Find where the given text appears and provide that cell's center as (x, y) coordinate. 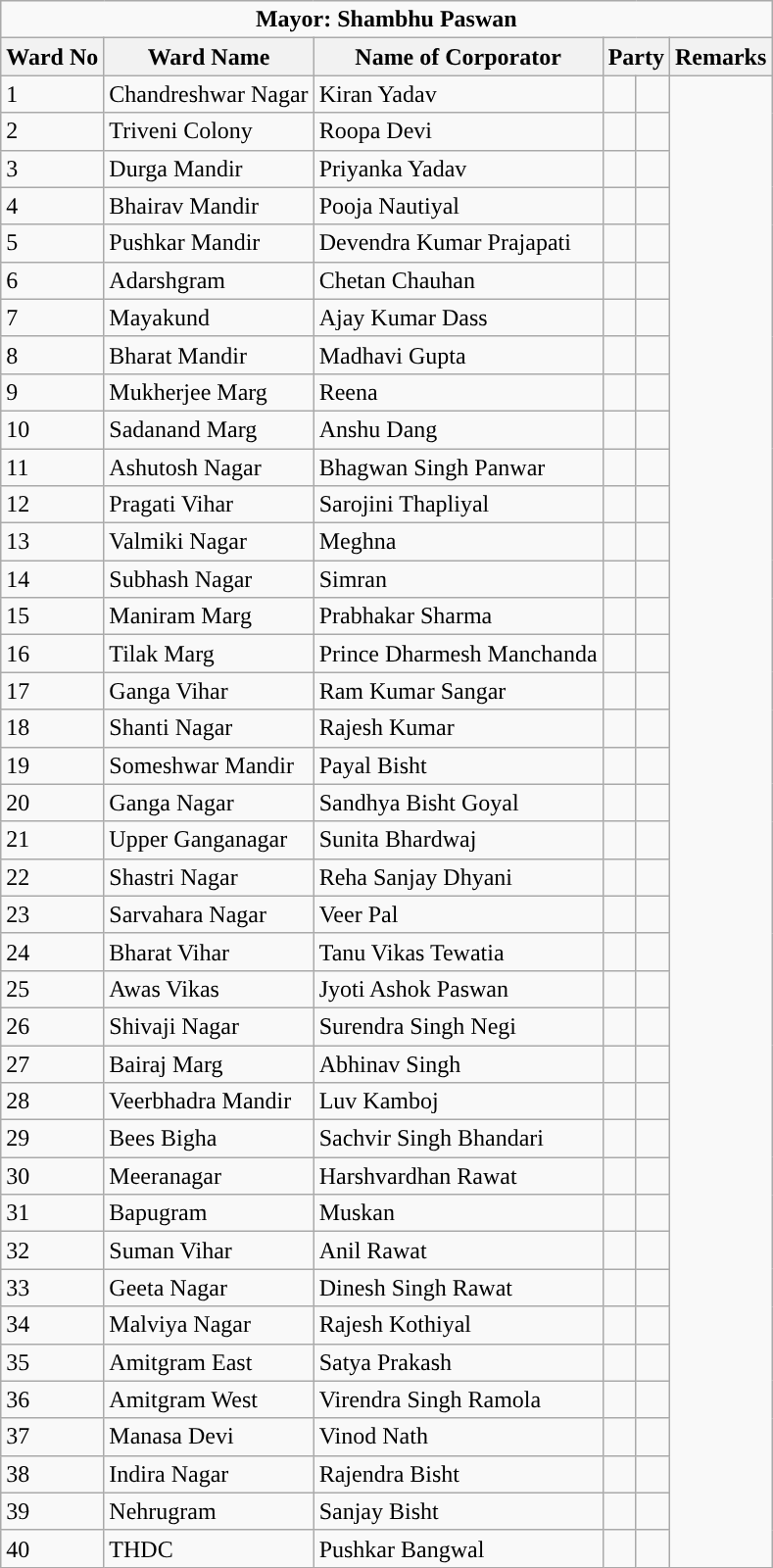
Tilak Marg (209, 654)
Malviya Nagar (209, 1325)
THDC (209, 1548)
Ganga Vihar (209, 691)
36 (53, 1399)
Vinod Nath (459, 1437)
5 (53, 243)
Reha Sanjay Dhyani (459, 877)
Sunita Bhardwaj (459, 840)
Madhavi Gupta (459, 355)
Muskan (459, 1213)
32 (53, 1250)
25 (53, 989)
12 (53, 505)
Satya Prakash (459, 1362)
Upper Ganganagar (209, 840)
39 (53, 1511)
Shivaji Nagar (209, 1026)
Bairaj Marg (209, 1063)
23 (53, 914)
Reena (459, 392)
28 (53, 1102)
Pooja Nautiyal (459, 206)
Ward No (53, 57)
Party (636, 57)
Kiran Yadav (459, 94)
24 (53, 952)
Abhinav Singh (459, 1063)
Shastri Nagar (209, 877)
Triveni Colony (209, 131)
Jyoti Ashok Paswan (459, 989)
Amitgram West (209, 1399)
Mayakund (209, 318)
2 (53, 131)
Pushkar Bangwal (459, 1548)
Ward Name (209, 57)
17 (53, 691)
30 (53, 1176)
3 (53, 169)
Surendra Singh Negi (459, 1026)
Virendra Singh Ramola (459, 1399)
Shanti Nagar (209, 728)
11 (53, 467)
26 (53, 1026)
38 (53, 1474)
Nehrugram (209, 1511)
4 (53, 206)
Chetan Chauhan (459, 280)
Ashutosh Nagar (209, 467)
Sanjay Bisht (459, 1511)
Bharat Mandir (209, 355)
Rajendra Bisht (459, 1474)
9 (53, 392)
Bees Bigha (209, 1139)
20 (53, 803)
Awas Vikas (209, 989)
Harshvardhan Rawat (459, 1176)
27 (53, 1063)
Priyanka Yadav (459, 169)
Remarks (720, 57)
18 (53, 728)
Veerbhadra Mandir (209, 1102)
Rajesh Kumar (459, 728)
Amitgram East (209, 1362)
Sachvir Singh Bhandari (459, 1139)
Mayor: Shambhu Paswan (386, 20)
6 (53, 280)
Anshu Dang (459, 429)
Ganga Nagar (209, 803)
35 (53, 1362)
Chandreshwar Nagar (209, 94)
Pushkar Mandir (209, 243)
14 (53, 579)
Sarvahara Nagar (209, 914)
29 (53, 1139)
Dinesh Singh Rawat (459, 1288)
Bapugram (209, 1213)
Subhash Nagar (209, 579)
31 (53, 1213)
10 (53, 429)
Sarojini Thapliyal (459, 505)
Meeranagar (209, 1176)
Valmiki Nagar (209, 542)
Pragati Vihar (209, 505)
Indira Nagar (209, 1474)
Roopa Devi (459, 131)
Bhagwan Singh Panwar (459, 467)
Luv Kamboj (459, 1102)
Geeta Nagar (209, 1288)
Ram Kumar Sangar (459, 691)
Sandhya Bisht Goyal (459, 803)
Anil Rawat (459, 1250)
22 (53, 877)
Veer Pal (459, 914)
Prabhakar Sharma (459, 616)
33 (53, 1288)
8 (53, 355)
Simran (459, 579)
19 (53, 765)
Durga Mandir (209, 169)
Suman Vihar (209, 1250)
Adarshgram (209, 280)
Sadanand Marg (209, 429)
34 (53, 1325)
Bharat Vihar (209, 952)
7 (53, 318)
15 (53, 616)
Payal Bisht (459, 765)
21 (53, 840)
16 (53, 654)
Manasa Devi (209, 1437)
Ajay Kumar Dass (459, 318)
Someshwar Mandir (209, 765)
1 (53, 94)
Maniram Marg (209, 616)
Devendra Kumar Prajapati (459, 243)
Rajesh Kothiyal (459, 1325)
Bhairav Mandir (209, 206)
Meghna (459, 542)
13 (53, 542)
37 (53, 1437)
Name of Corporator (459, 57)
40 (53, 1548)
Tanu Vikas Tewatia (459, 952)
Mukherjee Marg (209, 392)
Prince Dharmesh Manchanda (459, 654)
